Determine the [X, Y] coordinate at the center of the cell enclosing the given text.  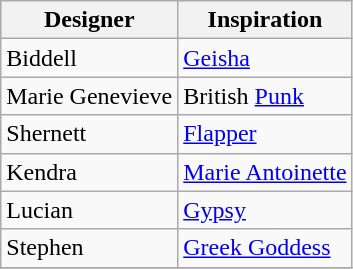
British Punk [265, 96]
Lucian [90, 210]
Marie Antoinette [265, 172]
Kendra [90, 172]
Gypsy [265, 210]
Flapper [265, 134]
Stephen [90, 248]
Inspiration [265, 20]
Shernett [90, 134]
Geisha [265, 58]
Biddell [90, 58]
Greek Goddess [265, 248]
Designer [90, 20]
Marie Genevieve [90, 96]
